Capture the cell that displays the provided text and extract its (X, Y) central coordinate. 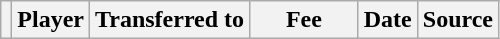
Date (388, 20)
Source (458, 20)
Player (51, 20)
Transferred to (170, 20)
Fee (304, 20)
